For the text-containing cell, return its midpoint in (x, y) coordinate format. 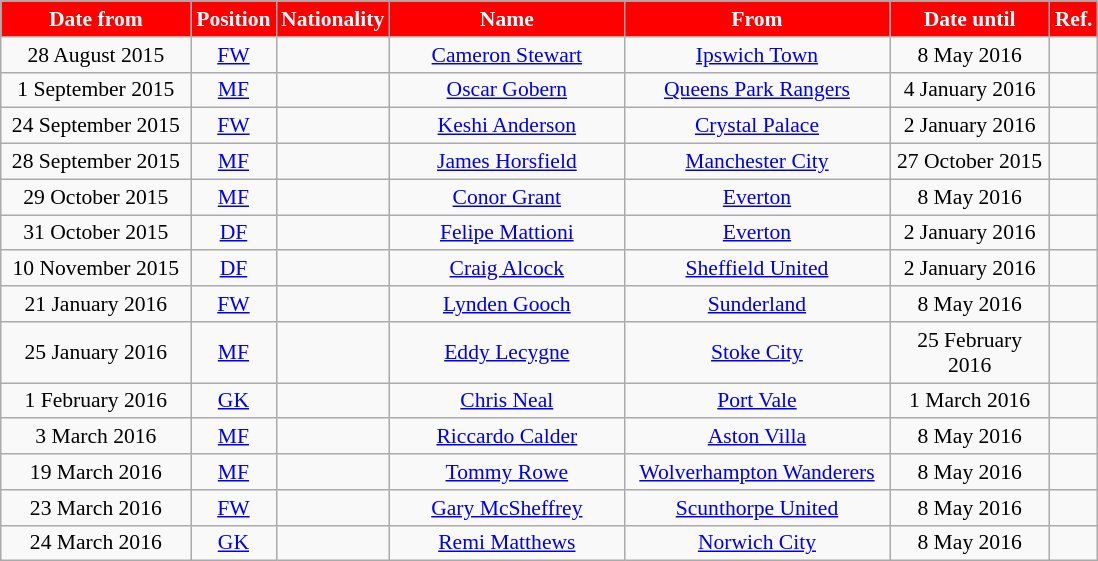
Crystal Palace (756, 126)
24 September 2015 (96, 126)
4 January 2016 (970, 90)
Felipe Mattioni (506, 233)
Eddy Lecygne (506, 352)
Keshi Anderson (506, 126)
21 January 2016 (96, 304)
Name (506, 19)
Stoke City (756, 352)
3 March 2016 (96, 437)
Conor Grant (506, 197)
Lynden Gooch (506, 304)
Oscar Gobern (506, 90)
25 January 2016 (96, 352)
Manchester City (756, 162)
Cameron Stewart (506, 55)
Remi Matthews (506, 543)
From (756, 19)
Position (234, 19)
Tommy Rowe (506, 472)
24 March 2016 (96, 543)
19 March 2016 (96, 472)
Sunderland (756, 304)
27 October 2015 (970, 162)
23 March 2016 (96, 508)
Aston Villa (756, 437)
James Horsfield (506, 162)
Chris Neal (506, 401)
1 March 2016 (970, 401)
25 February 2016 (970, 352)
Sheffield United (756, 269)
Craig Alcock (506, 269)
29 October 2015 (96, 197)
31 October 2015 (96, 233)
Scunthorpe United (756, 508)
Port Vale (756, 401)
28 September 2015 (96, 162)
1 February 2016 (96, 401)
Wolverhampton Wanderers (756, 472)
Queens Park Rangers (756, 90)
Date from (96, 19)
Ipswich Town (756, 55)
1 September 2015 (96, 90)
Gary McSheffrey (506, 508)
Nationality (332, 19)
Ref. (1074, 19)
Date until (970, 19)
Norwich City (756, 543)
28 August 2015 (96, 55)
Riccardo Calder (506, 437)
10 November 2015 (96, 269)
